Locate the cell with the specified text and output its [X, Y] center coordinate. 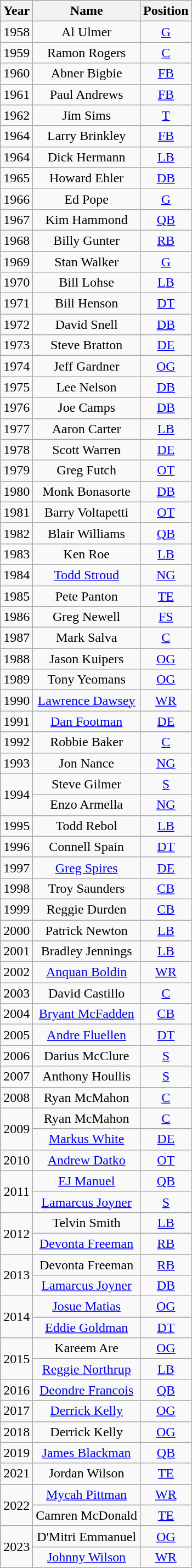
T [166, 115]
2023 [16, 1547]
1982 [16, 533]
Bill Henson [87, 304]
Todd Stroud [87, 575]
Larry Brinkley [87, 136]
1998 [16, 888]
2007 [16, 1077]
1979 [16, 471]
1984 [16, 575]
David Castillo [87, 993]
Jason Kuipers [87, 659]
1987 [16, 638]
2012 [16, 1233]
2000 [16, 931]
Mycah Pittman [87, 1494]
2002 [16, 972]
Eddie Goldman [87, 1328]
1965 [16, 178]
David Snell [87, 324]
2009 [16, 1129]
Name [87, 11]
Lawrence Dawsey [87, 701]
Todd Rebol [87, 826]
Patrick Newton [87, 931]
Joe Camps [87, 408]
Darius McClure [87, 1056]
Aaron Carter [87, 429]
Connell Spain [87, 847]
Lee Nelson [87, 387]
Al Ulmer [87, 32]
Jim Sims [87, 115]
Jordan Wilson [87, 1474]
1992 [16, 742]
Year [16, 11]
1980 [16, 491]
Greg Spires [87, 867]
Telvin Smith [87, 1223]
2003 [16, 993]
Ed Pope [87, 199]
1961 [16, 94]
Greg Newell [87, 617]
Billy Gunter [87, 240]
1990 [16, 701]
Steve Gilmer [87, 784]
Camren McDonald [87, 1515]
2019 [16, 1453]
2006 [16, 1056]
Robbie Baker [87, 742]
1972 [16, 324]
2010 [16, 1160]
Abner Bigbie [87, 74]
1971 [16, 304]
Reggie Durden [87, 909]
Dick Hermann [87, 157]
1983 [16, 554]
2013 [16, 1275]
Josue Matias [87, 1307]
Andrew Datko [87, 1160]
Steve Bratton [87, 345]
1981 [16, 512]
Bill Lohse [87, 283]
Deondre Francois [87, 1390]
2001 [16, 951]
1999 [16, 909]
Scott Warren [87, 450]
1960 [16, 74]
1986 [16, 617]
Stan Walker [87, 262]
Troy Saunders [87, 888]
2008 [16, 1097]
1966 [16, 199]
2004 [16, 1014]
Johnny Wilson [87, 1557]
1988 [16, 659]
1969 [16, 262]
Bryant McFadden [87, 1014]
2011 [16, 1191]
Reggie Northrup [87, 1369]
EJ Manuel [87, 1181]
Kim Hammond [87, 220]
1989 [16, 680]
1968 [16, 240]
1973 [16, 345]
Enzo Armella [87, 805]
1977 [16, 429]
2018 [16, 1432]
1996 [16, 847]
Ken Roe [87, 554]
Bradley Jennings [87, 951]
1993 [16, 763]
2016 [16, 1390]
1991 [16, 721]
Greg Futch [87, 471]
Pete Panton [87, 596]
1997 [16, 867]
Blair Williams [87, 533]
2014 [16, 1317]
2015 [16, 1359]
1995 [16, 826]
1985 [16, 596]
1958 [16, 32]
Anthony Houllis [87, 1077]
1976 [16, 408]
Dan Footman [87, 721]
Tony Yeomans [87, 680]
James Blackman [87, 1453]
Barry Voltapetti [87, 512]
Howard Ehler [87, 178]
Jon Nance [87, 763]
2017 [16, 1411]
Ramon Rogers [87, 53]
1970 [16, 283]
Paul Andrews [87, 94]
1978 [16, 450]
FS [166, 617]
1962 [16, 115]
Position [166, 11]
Kareem Are [87, 1348]
Anquan Boldin [87, 972]
2005 [16, 1035]
Mark Salva [87, 638]
Markus White [87, 1139]
1994 [16, 794]
1974 [16, 366]
Jeff Gardner [87, 366]
D'Mitri Emmanuel [87, 1536]
1975 [16, 387]
1959 [16, 53]
2022 [16, 1505]
2021 [16, 1474]
1967 [16, 220]
Monk Bonasorte [87, 491]
Andre Fluellen [87, 1035]
